Search for the cell housing the specified text and yield its [x, y] center coordinate. 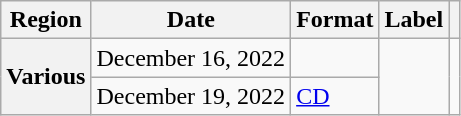
Region [46, 20]
Date [191, 20]
December 19, 2022 [191, 96]
CD [335, 96]
Format [335, 20]
Various [46, 77]
December 16, 2022 [191, 58]
Label [414, 20]
